Return (x, y) of the center of cell containing provided text 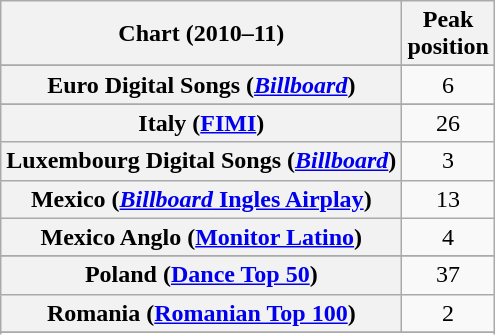
6 (448, 85)
Euro Digital Songs (Billboard) (202, 85)
Chart (2010–11) (202, 34)
26 (448, 123)
Poland (Dance Top 50) (202, 275)
3 (448, 161)
Luxembourg Digital Songs (Billboard) (202, 161)
37 (448, 275)
13 (448, 199)
Mexico Anglo (Monitor Latino) (202, 237)
4 (448, 237)
Mexico (Billboard Ingles Airplay) (202, 199)
Peakposition (448, 34)
Italy (FIMI) (202, 123)
2 (448, 313)
Romania (Romanian Top 100) (202, 313)
